Provide the [X, Y] coordinate of the cell's center where the given text is located.  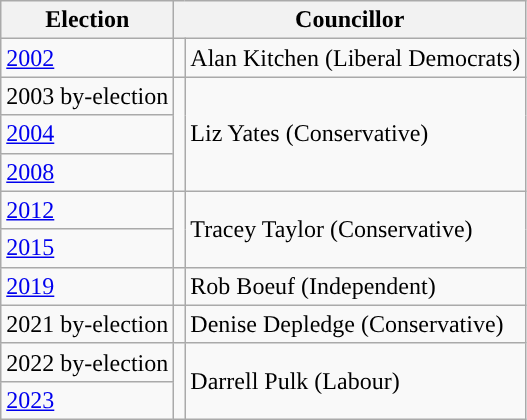
Councillor [350, 20]
2015 [88, 248]
Denise Depledge (Conservative) [356, 324]
Tracey Taylor (Conservative) [356, 229]
Darrell Pulk (Labour) [356, 381]
2003 by-election [88, 96]
Rob Boeuf (Independent) [356, 286]
2004 [88, 134]
Election [88, 20]
Alan Kitchen (Liberal Democrats) [356, 58]
2021 by-election [88, 324]
2022 by-election [88, 362]
2008 [88, 172]
2023 [88, 400]
2019 [88, 286]
2002 [88, 58]
2012 [88, 210]
Liz Yates (Conservative) [356, 134]
